Provide the [x, y] coordinate of the cell's center where the given text is located.  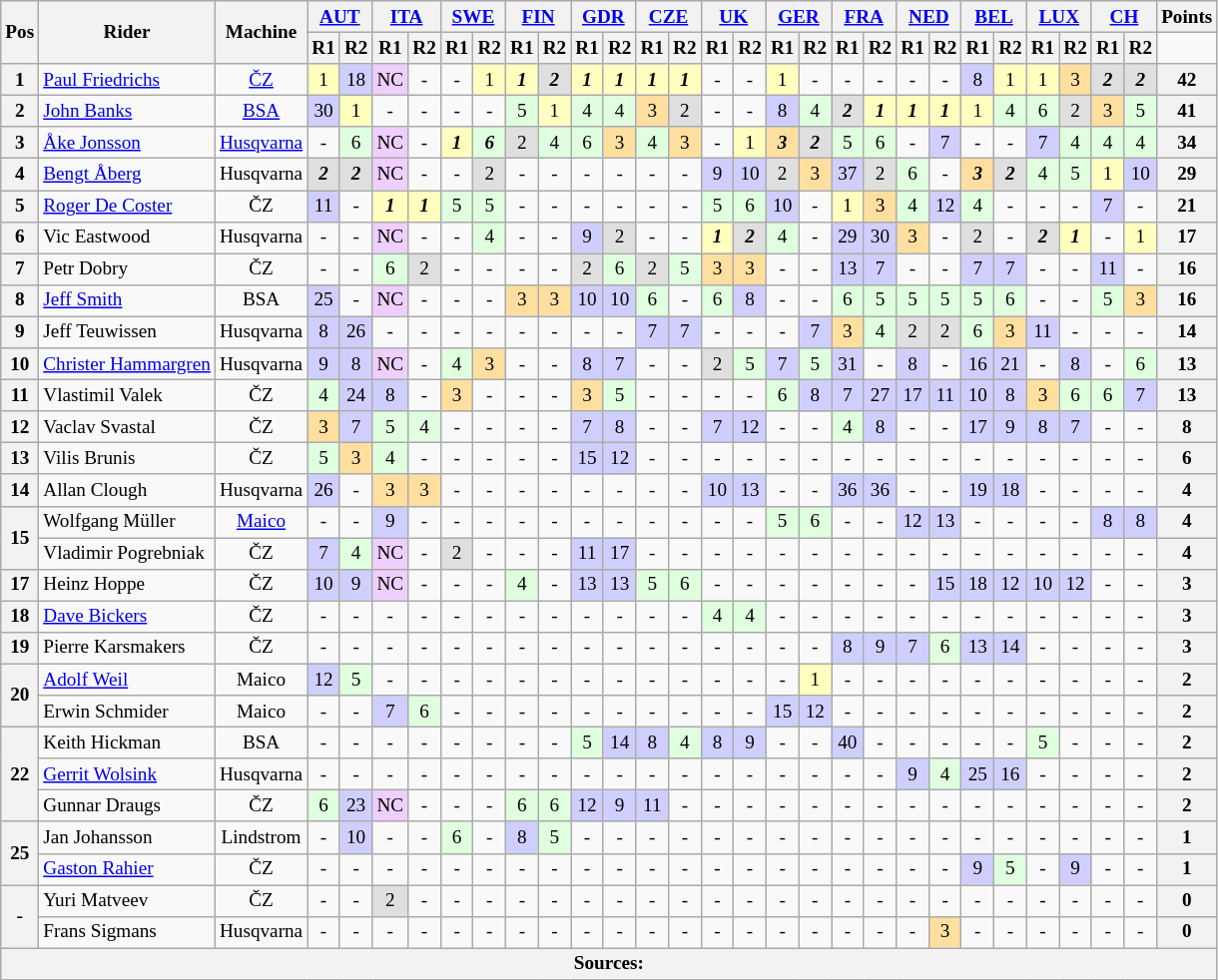
Vladimir Pogrebniak [128, 553]
Adolf Weil [128, 680]
22 [20, 774]
41 [1187, 111]
31 [849, 364]
FRA [865, 17]
Jeff Smith [128, 300]
NED [928, 17]
23 [355, 806]
Yuri Matveev [128, 900]
Vaclav Svastal [128, 427]
CZE [669, 17]
FIN [539, 17]
Vic Eastwood [128, 238]
Jan Johansson [128, 837]
Dave Bickers [128, 617]
Pierre Karsmakers [128, 648]
Jeff Teuwissen [128, 332]
Vilis Brunis [128, 459]
Bengt Åberg [128, 175]
20 [20, 695]
37 [849, 175]
Wolfgang Müller [128, 522]
Christer Hammargren [128, 364]
Machine [261, 32]
24 [355, 395]
Roger De Coster [128, 206]
Keith Hickman [128, 742]
27 [881, 395]
Pos [20, 32]
42 [1187, 80]
Frans Sigmans [128, 932]
34 [1187, 143]
GER [799, 17]
AUT [339, 17]
Gerrit Wolsink [128, 774]
Petr Dobry [128, 269]
40 [849, 742]
SWE [473, 17]
Allan Clough [128, 490]
Gunnar Draugs [128, 806]
Vlastimil Valek [128, 395]
CH [1124, 17]
Heinz Hoppe [128, 585]
ITA [406, 17]
GDR [603, 17]
Gaston Rahier [128, 869]
LUX [1058, 17]
John Banks [128, 111]
Åke Jonsson [128, 143]
Rider [128, 32]
Lindstrom [261, 837]
Erwin Schmider [128, 712]
Points [1187, 17]
Paul Friedrichs [128, 80]
UK [733, 17]
Sources: [609, 964]
BEL [994, 17]
